Find where the given text appears and provide that cell's center as (x, y) coordinate. 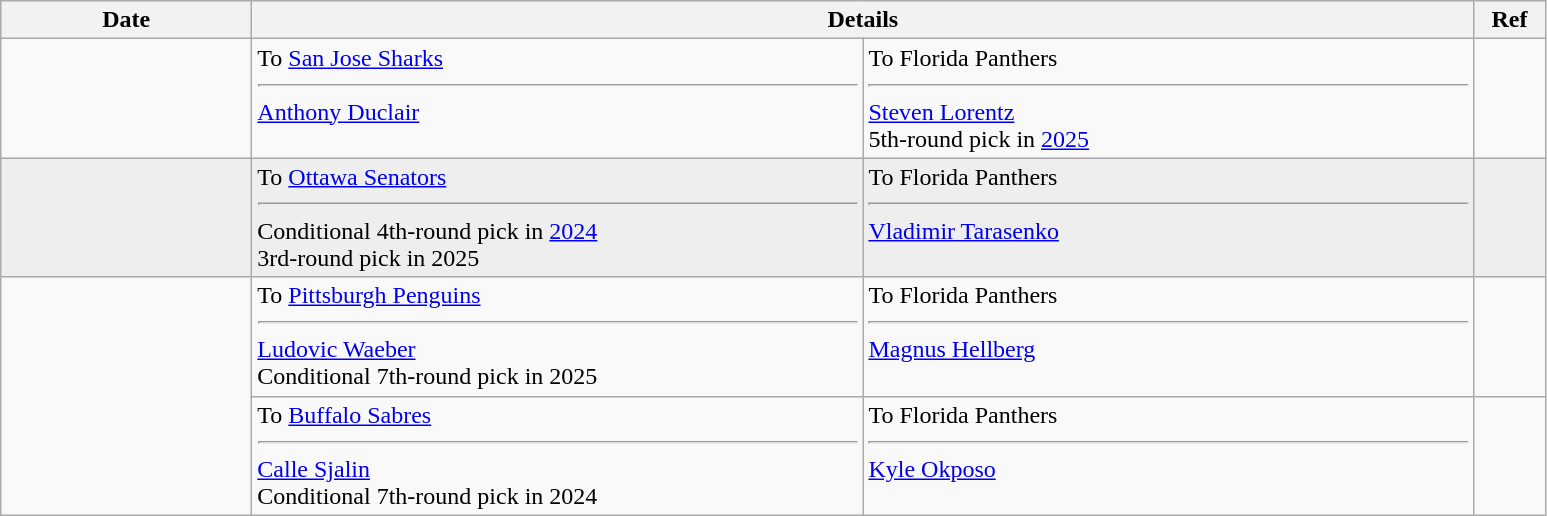
To Ottawa SenatorsConditional 4th-round pick in 20243rd-round pick in 2025 (558, 218)
To Buffalo SabresCalle SjalinConditional 7th-round pick in 2024 (558, 456)
Date (126, 20)
To Florida PanthersSteven Lorentz5th-round pick in 2025 (1168, 98)
To Florida PanthersMagnus Hellberg (1168, 336)
To Pittsburgh PenguinsLudovic WaeberConditional 7th-round pick in 2025 (558, 336)
To Florida PanthersVladimir Tarasenko (1168, 218)
Details (863, 20)
Ref (1510, 20)
To San Jose SharksAnthony Duclair (558, 98)
To Florida PanthersKyle Okposo (1168, 456)
